For the text-containing cell, return its midpoint in (x, y) coordinate format. 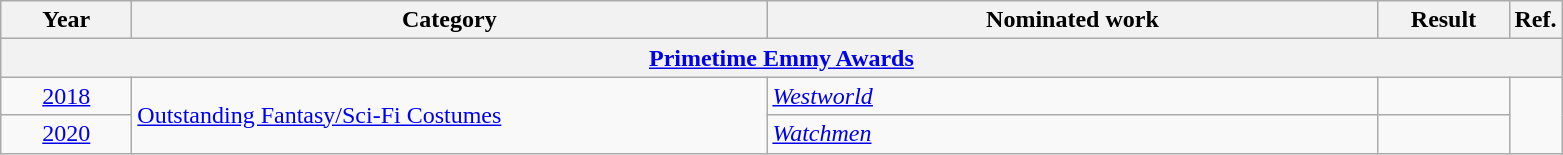
Year (66, 20)
Nominated work (1072, 20)
Watchmen (1072, 134)
Result (1444, 20)
2018 (66, 96)
Ref. (1536, 20)
Westworld (1072, 96)
2020 (66, 134)
Category (450, 20)
Primetime Emmy Awards (782, 58)
Outstanding Fantasy/Sci-Fi Costumes (450, 115)
